Detect which cell encompasses the target text, then output its (X, Y) center coordinate. 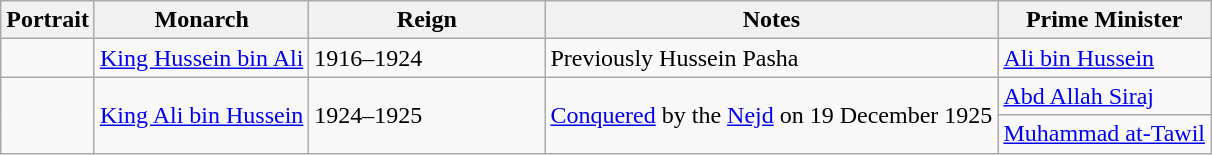
1916–1924 (427, 58)
Muhammad at-Tawil (1104, 134)
Prime Minister (1104, 20)
King Hussein bin Ali (201, 58)
Ali bin Hussein (1104, 58)
Reign (427, 20)
King Ali bin Hussein (201, 115)
Notes (772, 20)
Portrait (48, 20)
Conquered by the Nejd on 19 December 1925 (772, 115)
Previously Hussein Pasha (772, 58)
Abd Allah Siraj (1104, 96)
Monarch (201, 20)
1924–1925 (427, 115)
